Capture the cell that displays the provided text and extract its (x, y) central coordinate. 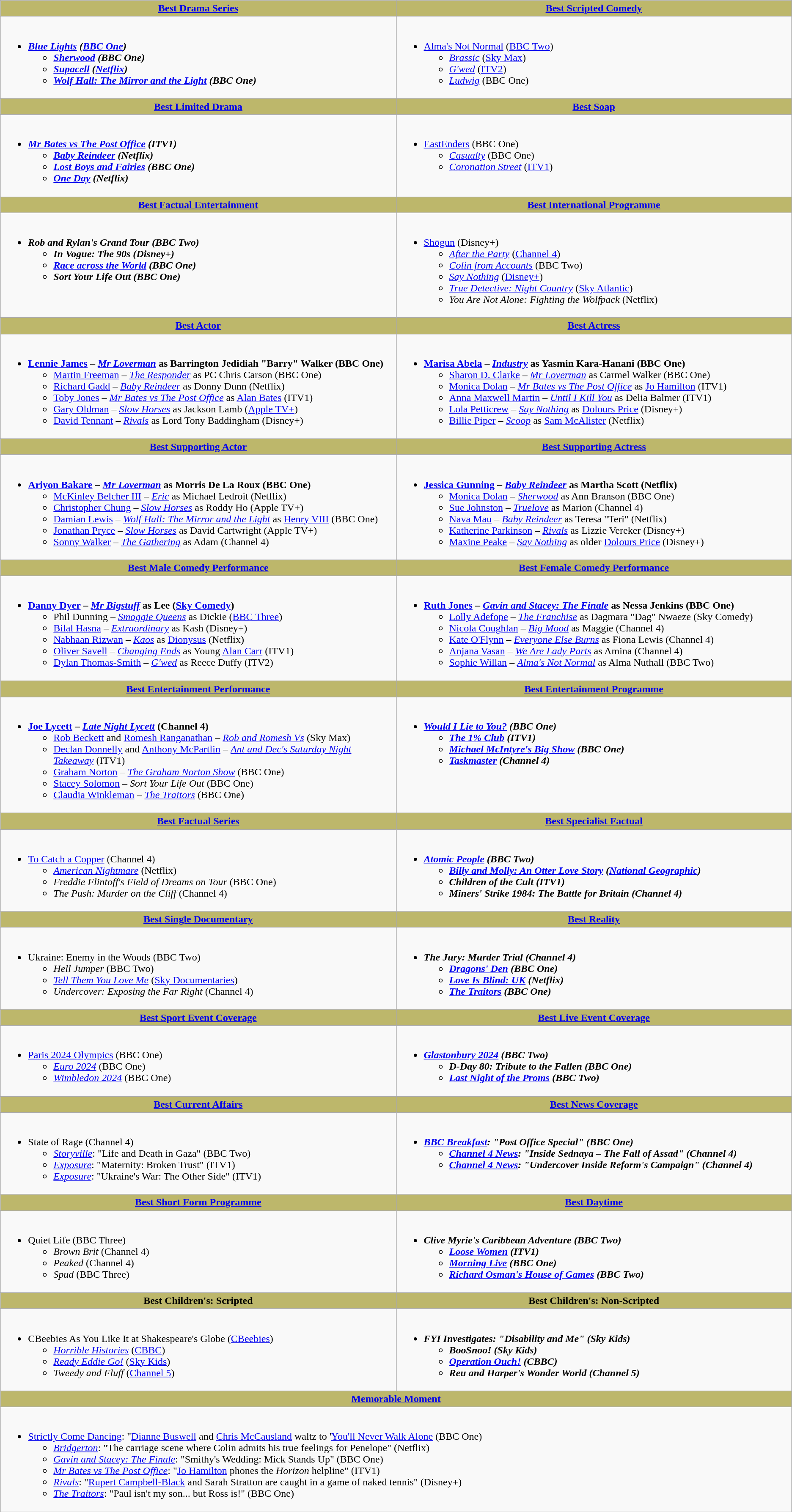
FYI Investigates: "Disability and Me" (Sky Kids)BooSnoo! (Sky Kids)Operation Ouch! (CBBC)Reu and Harper's Wonder World (Channel 5) (594, 1350)
Quiet Life (BBC Three)Brown Brit (Channel 4)Peaked (Channel 4)Spud (BBC Three) (198, 1251)
Best Live Event Coverage (594, 1018)
Best Specialist Factual (594, 821)
Best Soap (594, 107)
Best Entertainment Performance (198, 689)
Mr Bates vs The Post Office (ITV1)Baby Reindeer (Netflix)Lost Boys and Fairies (BBC One)One Day (Netflix) (198, 156)
EastEnders (BBC One)Casualty (BBC One)Coronation Street (ITV1) (594, 156)
Best Daytime (594, 1202)
The Jury: Murder Trial (Channel 4)Dragons' Den (BBC One)Love Is Blind: UK (Netflix)The Traitors (BBC One) (594, 969)
Best Drama Series (198, 8)
Paris 2024 Olympics (BBC One)Euro 2024 (BBC One)Wimbledon 2024 (BBC One) (198, 1061)
Best Supporting Actor (198, 447)
Best Short Form Programme (198, 1202)
Best Reality (594, 919)
Best Children's: Non-Scripted (594, 1301)
Blue Lights (BBC One)Sherwood (BBC One)Supacell (Netflix)Wolf Hall: The Mirror and the Light (BBC One) (198, 58)
Best Factual Entertainment (198, 205)
Best Sport Event Coverage (198, 1018)
Best International Programme (594, 205)
CBeebies As You Like It at Shakespeare's Globe (CBeebies)Horrible Histories (CBBC)Ready Eddie Go! (Sky Kids)Tweedy and Fluff (Channel 5) (198, 1350)
Best Children's: Scripted (198, 1301)
Best Actor (198, 326)
Would I Lie to You? (BBC One)The 1% Club (ITV1)Michael McIntyre's Big Show (BBC One)Taskmaster (Channel 4) (594, 755)
Best Single Documentary (198, 919)
Best Supporting Actress (594, 447)
Clive Myrie's Caribbean Adventure (BBC Two)Loose Women (ITV1)Morning Live (BBC One)Richard Osman's House of Games (BBC Two) (594, 1251)
Rob and Rylan's Grand Tour (BBC Two)In Vogue: The 90s (Disney+)Race across the World (BBC One)Sort Your Life Out (BBC One) (198, 265)
Memorable Moment (396, 1399)
Best Current Affairs (198, 1104)
Best Actress (594, 326)
Best Male Comedy Performance (198, 568)
Best Factual Series (198, 821)
Alma's Not Normal (BBC Two)Brassic (Sky Max)G'wed (ITV2)Ludwig (BBC One) (594, 58)
Ukraine: Enemy in the Woods (BBC Two)Hell Jumper (BBC Two)Tell Them You Love Me (Sky Documentaries)Undercover: Exposing the Far Right (Channel 4) (198, 969)
Glastonbury 2024 (BBC Two)D-Day 80: Tribute to the Fallen (BBC One)Last Night of the Proms (BBC Two) (594, 1061)
Best Scripted Comedy (594, 8)
Best Entertainment Programme (594, 689)
Best Limited Drama (198, 107)
Best News Coverage (594, 1104)
Best Female Comedy Performance (594, 568)
